Extract the [X, Y] coordinate from the center of the cell holding the provided text.  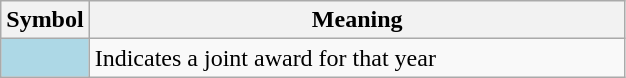
Indicates a joint award for that year [357, 58]
Meaning [357, 20]
Symbol [45, 20]
